Search for the cell housing the specified text and yield its (X, Y) center coordinate. 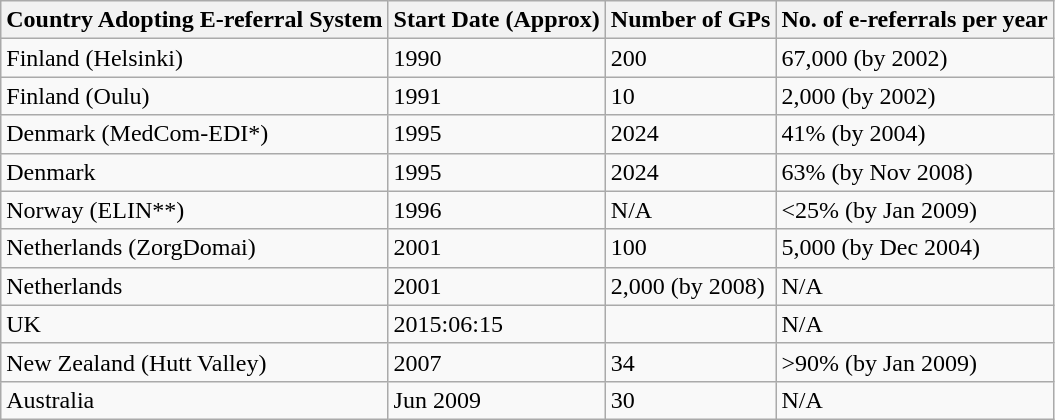
Start Date (Approx) (496, 20)
Netherlands (ZorgDomai) (194, 248)
30 (690, 400)
>90% (by Jan 2009) (914, 362)
2015:06:15 (496, 324)
Denmark (194, 172)
41% (by 2004) (914, 134)
Country Adopting E-referral System (194, 20)
200 (690, 58)
34 (690, 362)
Number of GPs (690, 20)
UK (194, 324)
67,000 (by 2002) (914, 58)
5,000 (by Dec 2004) (914, 248)
Finland (Oulu) (194, 96)
Australia (194, 400)
63% (by Nov 2008) (914, 172)
Netherlands (194, 286)
<25% (by Jan 2009) (914, 210)
1991 (496, 96)
Finland (Helsinki) (194, 58)
2,000 (by 2008) (690, 286)
Denmark (MedCom-EDI*) (194, 134)
Jun 2009 (496, 400)
No. of e-referrals per year (914, 20)
1996 (496, 210)
2,000 (by 2002) (914, 96)
10 (690, 96)
New Zealand (Hutt Valley) (194, 362)
1990 (496, 58)
Norway (ELIN**) (194, 210)
100 (690, 248)
2007 (496, 362)
